Capture the cell that displays the provided text and extract its (x, y) central coordinate. 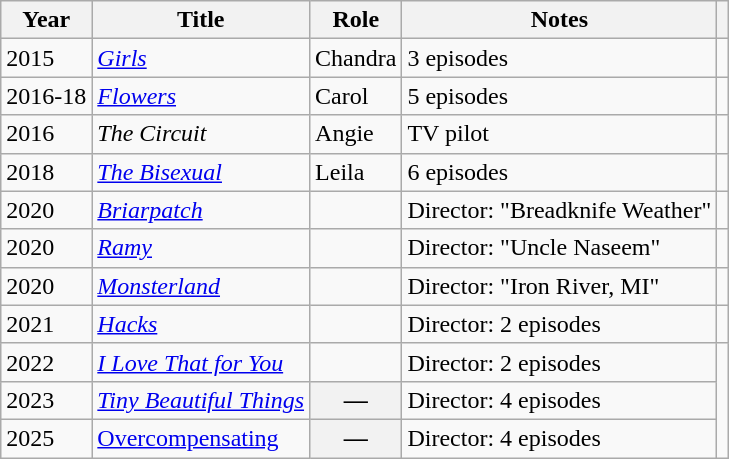
6 episodes (560, 172)
5 episodes (560, 96)
2016 (46, 134)
2021 (46, 324)
Director: "Iron River, MI" (560, 286)
Briarpatch (201, 210)
Title (201, 20)
I Love That for You (201, 362)
Flowers (201, 96)
TV pilot (560, 134)
Hacks (201, 324)
2025 (46, 438)
Director: "Breadknife Weather" (560, 210)
Year (46, 20)
Ramy (201, 248)
Overcompensating (201, 438)
Chandra (356, 58)
3 episodes (560, 58)
The Bisexual (201, 172)
Role (356, 20)
Tiny Beautiful Things (201, 400)
2022 (46, 362)
Carol (356, 96)
Angie (356, 134)
The Circuit (201, 134)
2015 (46, 58)
2023 (46, 400)
Girls (201, 58)
Notes (560, 20)
Director: "Uncle Naseem" (560, 248)
Leila (356, 172)
2016-18 (46, 96)
2018 (46, 172)
Monsterland (201, 286)
